Provide the [x, y] coordinate of the cell's center where the given text is located.  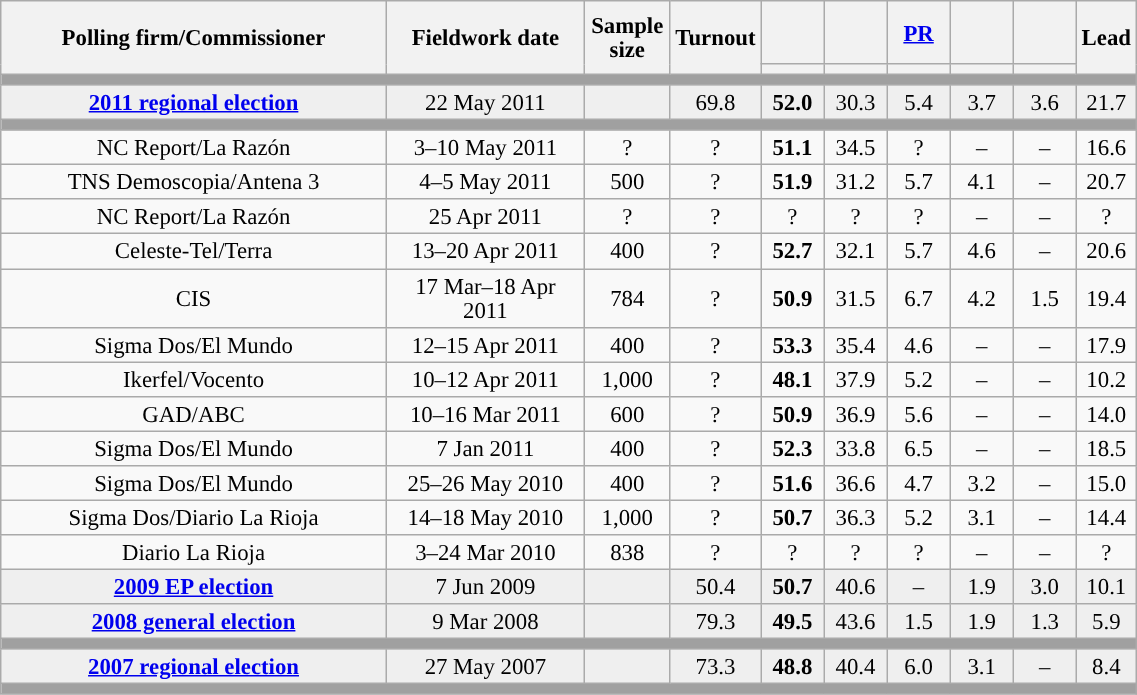
17 Mar–18 Apr 2011 [485, 298]
34.5 [856, 148]
35.4 [856, 344]
14.4 [1106, 518]
Lead [1106, 38]
18.5 [1106, 448]
4.2 [982, 298]
TNS Demoscopia/Antena 3 [194, 182]
25 Apr 2011 [485, 218]
2008 general election [194, 622]
784 [627, 298]
7 Jan 2011 [485, 448]
600 [627, 414]
GAD/ABC [194, 414]
3.0 [1044, 586]
69.8 [716, 102]
49.5 [792, 622]
838 [627, 552]
53.3 [792, 344]
Sigma Dos/Diario La Rioja [194, 518]
36.6 [856, 484]
22 May 2011 [485, 102]
2007 regional election [194, 666]
4–5 May 2011 [485, 182]
21.7 [1106, 102]
5.4 [918, 102]
51.1 [792, 148]
43.6 [856, 622]
9 Mar 2008 [485, 622]
14.0 [1106, 414]
8.4 [1106, 666]
16.6 [1106, 148]
37.9 [856, 380]
10–12 Apr 2011 [485, 380]
25–26 May 2010 [485, 484]
7 Jun 2009 [485, 586]
10.1 [1106, 586]
Diario La Rioja [194, 552]
5.9 [1106, 622]
3.6 [1044, 102]
73.3 [716, 666]
36.3 [856, 518]
2011 regional election [194, 102]
Polling firm/Commissioner [194, 38]
10.2 [1106, 380]
15.0 [1106, 484]
12–15 Apr 2011 [485, 344]
52.7 [792, 252]
17.9 [1106, 344]
36.9 [856, 414]
48.8 [792, 666]
31.5 [856, 298]
Sample size [627, 38]
31.2 [856, 182]
3.7 [982, 102]
Fieldwork date [485, 38]
5.6 [918, 414]
27 May 2007 [485, 666]
6.7 [918, 298]
10–16 Mar 2011 [485, 414]
20.7 [1106, 182]
51.9 [792, 182]
52.3 [792, 448]
48.1 [792, 380]
32.1 [856, 252]
40.4 [856, 666]
6.5 [918, 448]
52.0 [792, 102]
3–10 May 2011 [485, 148]
4.7 [918, 484]
Ikerfel/Vocento [194, 380]
Celeste-Tel/Terra [194, 252]
3–24 Mar 2010 [485, 552]
40.6 [856, 586]
13–20 Apr 2011 [485, 252]
Turnout [716, 38]
6.0 [918, 666]
33.8 [856, 448]
3.2 [982, 484]
500 [627, 182]
19.4 [1106, 298]
2009 EP election [194, 586]
PR [918, 32]
79.3 [716, 622]
4.1 [982, 182]
30.3 [856, 102]
51.6 [792, 484]
CIS [194, 298]
20.6 [1106, 252]
14–18 May 2010 [485, 518]
1.3 [1044, 622]
50.4 [716, 586]
